For the text-containing cell, return its midpoint in [X, Y] coordinate format. 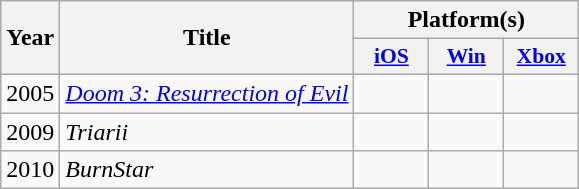
2005 [30, 93]
iOS [392, 57]
Year [30, 38]
Doom 3: Resurrection of Evil [207, 93]
Xbox [542, 57]
BurnStar [207, 170]
2010 [30, 170]
2009 [30, 131]
Triarii [207, 131]
Win [466, 57]
Title [207, 38]
Platform(s) [466, 20]
